Locate the cell with the specified text and output its (x, y) center coordinate. 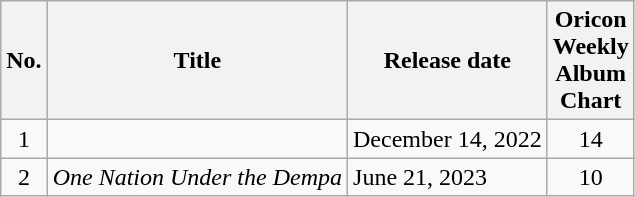
June 21, 2023 (448, 177)
2 (24, 177)
Title (197, 60)
1 (24, 139)
14 (590, 139)
Release date (448, 60)
No. (24, 60)
December 14, 2022 (448, 139)
One Nation Under the Dempa (197, 177)
10 (590, 177)
OriconWeekly AlbumChart (590, 60)
